Provide the (X, Y) coordinate of the cell's center where the given text is located.  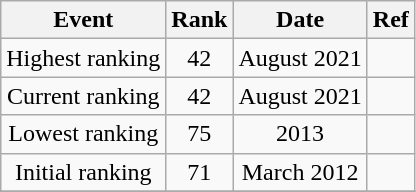
Ref (390, 20)
Highest ranking (84, 58)
Event (84, 20)
Rank (200, 20)
Lowest ranking (84, 134)
Initial ranking (84, 172)
Date (300, 20)
March 2012 (300, 172)
Current ranking (84, 96)
2013 (300, 134)
71 (200, 172)
75 (200, 134)
